Detect which cell encompasses the target text, then output its (x, y) center coordinate. 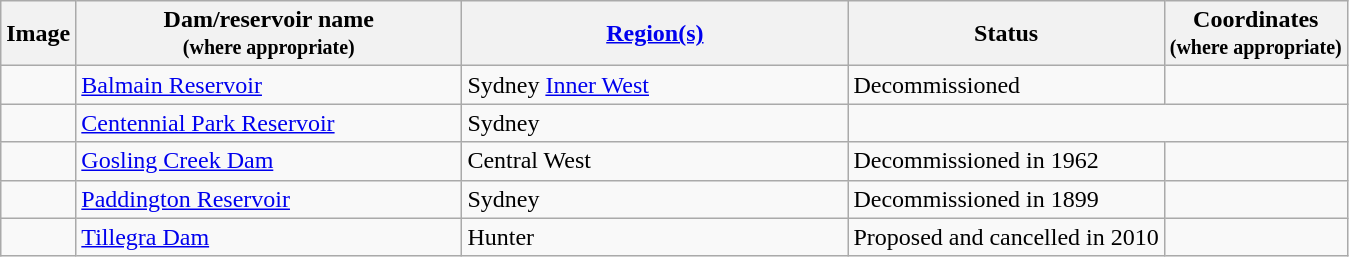
Status (1006, 34)
Proposed and cancelled in 2010 (1006, 237)
Paddington Reservoir (269, 199)
Image (38, 34)
Centennial Park Reservoir (269, 123)
Dam/reservoir name(where appropriate) (269, 34)
Decommissioned in 1962 (1006, 161)
Gosling Creek Dam (269, 161)
Decommissioned (1006, 85)
Coordinates(where appropriate) (1256, 34)
Tillegra Dam (269, 237)
Hunter (655, 237)
Central West (655, 161)
Decommissioned in 1899 (1006, 199)
Sydney Inner West (655, 85)
Region(s) (655, 34)
Balmain Reservoir (269, 85)
